Return the [x, y] coordinate for the center point of the cell that contains the specified text.  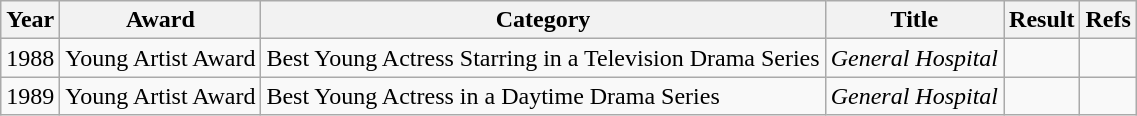
Title [914, 20]
Best Young Actress Starring in a Television Drama Series [543, 58]
Result [1042, 20]
Year [30, 20]
1988 [30, 58]
Category [543, 20]
Award [160, 20]
1989 [30, 96]
Refs [1108, 20]
Best Young Actress in a Daytime Drama Series [543, 96]
